Determine the (x, y) coordinate at the center of the cell enclosing the given text.  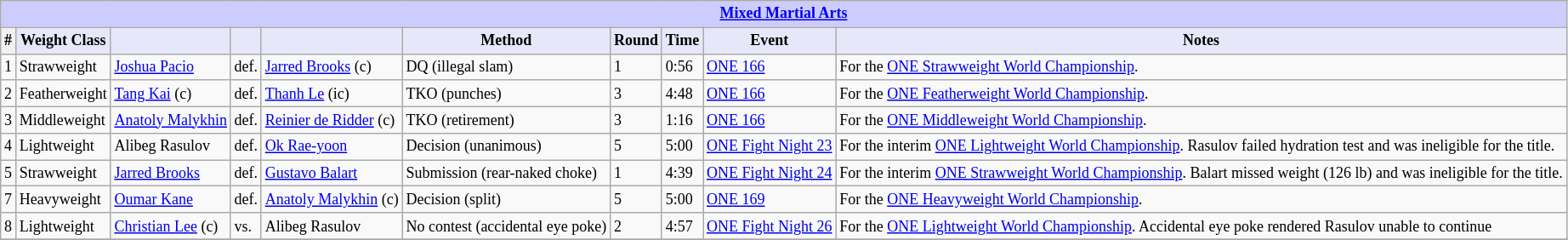
Anatoly Malykhin (170, 119)
Submission (rear-naked choke) (507, 174)
Gustavo Balart (332, 174)
For the ONE Middleweight World Championship. (1201, 119)
For the interim ONE Strawweight World Championship. Balart missed weight (126 lb) and was ineligible for the title. (1201, 174)
4:57 (682, 226)
Time (682, 41)
For the interim ONE Lightweight World Championship. Rasulov failed hydration test and was ineligible for the title. (1201, 146)
Mixed Martial Arts (784, 14)
8 (9, 226)
Reinier de Ridder (c) (332, 119)
Anatoly Malykhin (c) (332, 199)
Heavyweight (63, 199)
4:48 (682, 94)
For the ONE Strawweight World Championship. (1201, 66)
Jarred Brooks (170, 174)
ONE Fight Night 23 (770, 146)
Joshua Pacio (170, 66)
For the ONE Lightweight World Championship. Accidental eye poke rendered Rasulov unable to continue (1201, 226)
Featherweight (63, 94)
Event (770, 41)
TKO (retirement) (507, 119)
For the ONE Heavyweight World Championship. (1201, 199)
# (9, 41)
Round (636, 41)
TKO (punches) (507, 94)
For the ONE Featherweight World Championship. (1201, 94)
Middleweight (63, 119)
4 (9, 146)
Jarred Brooks (c) (332, 66)
0:56 (682, 66)
Weight Class (63, 41)
Tang Kai (c) (170, 94)
ONE Fight Night 24 (770, 174)
Decision (split) (507, 199)
Ok Rae-yoon (332, 146)
Thanh Le (ic) (332, 94)
4:39 (682, 174)
ONE 169 (770, 199)
Method (507, 41)
Decision (unanimous) (507, 146)
7 (9, 199)
1:16 (682, 119)
vs. (246, 226)
No contest (accidental eye poke) (507, 226)
ONE Fight Night 26 (770, 226)
Oumar Kane (170, 199)
Notes (1201, 41)
DQ (illegal slam) (507, 66)
Christian Lee (c) (170, 226)
